Provide the (X, Y) coordinate of the cell's center where the given text is located.  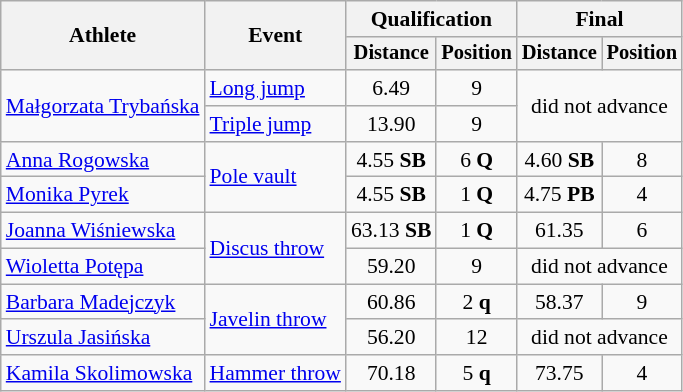
Hammer throw (276, 373)
Triple jump (276, 124)
Monika Pyrek (103, 195)
8 (642, 160)
Anna Rogowska (103, 160)
Final (600, 19)
73.75 (560, 373)
Kamila Skolimowska (103, 373)
58.37 (560, 302)
61.35 (560, 231)
Wioletta Potępa (103, 267)
6.49 (392, 88)
Event (276, 36)
13.90 (392, 124)
5 q (476, 373)
70.18 (392, 373)
Urszula Jasińska (103, 338)
12 (476, 338)
Long jump (276, 88)
Joanna Wiśniewska (103, 231)
63.13 SB (392, 231)
Discus throw (276, 248)
Athlete (103, 36)
59.20 (392, 267)
60.86 (392, 302)
56.20 (392, 338)
4.75 PB (560, 195)
Pole vault (276, 178)
6 Q (476, 160)
2 q (476, 302)
Javelin throw (276, 320)
6 (642, 231)
Małgorzata Trybańska (103, 106)
4.60 SB (560, 160)
Barbara Madejczyk (103, 302)
Qualification (432, 19)
